From the cell containing the given text, extract its center point as (X, Y) coordinate. 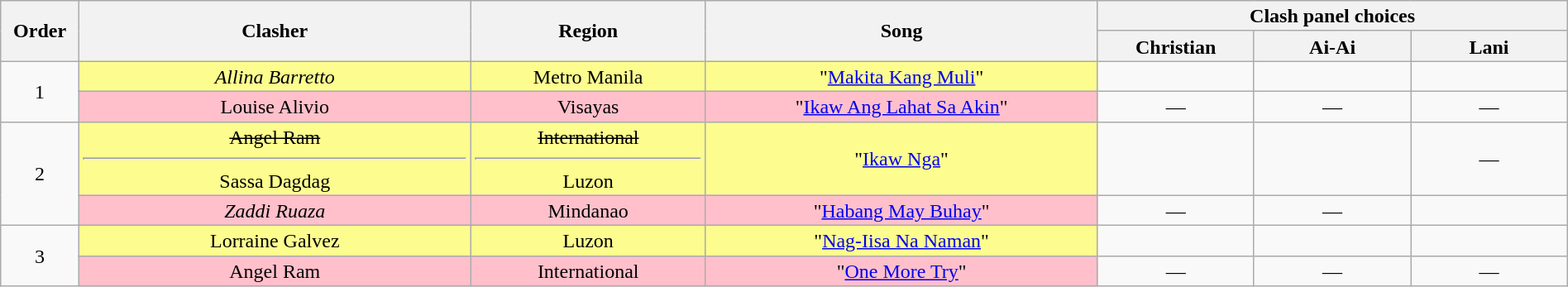
Christian (1176, 46)
2 (40, 174)
Luzon (588, 242)
InternationalLuzon (588, 159)
Allina Barretto (275, 76)
Angel Ram (275, 271)
Mindanao (588, 210)
Visayas (588, 106)
Zaddi Ruaza (275, 210)
Angel RamSassa Dagdag (275, 159)
Region (588, 31)
International (588, 271)
Lorraine Galvez (275, 242)
Louise Alivio (275, 106)
"Habang May Buhay" (901, 210)
Clasher (275, 31)
"Nag-Iisa Na Naman" (901, 242)
"Ikaw Nga" (901, 159)
Order (40, 31)
"Makita Kang Muli" (901, 76)
Clash panel choices (1332, 17)
3 (40, 256)
"One More Try" (901, 271)
Metro Manila (588, 76)
Ai-Ai (1331, 46)
"Ikaw Ang Lahat Sa Akin" (901, 106)
Lani (1489, 46)
Song (901, 31)
1 (40, 91)
